For the text-containing cell, return its midpoint in (x, y) coordinate format. 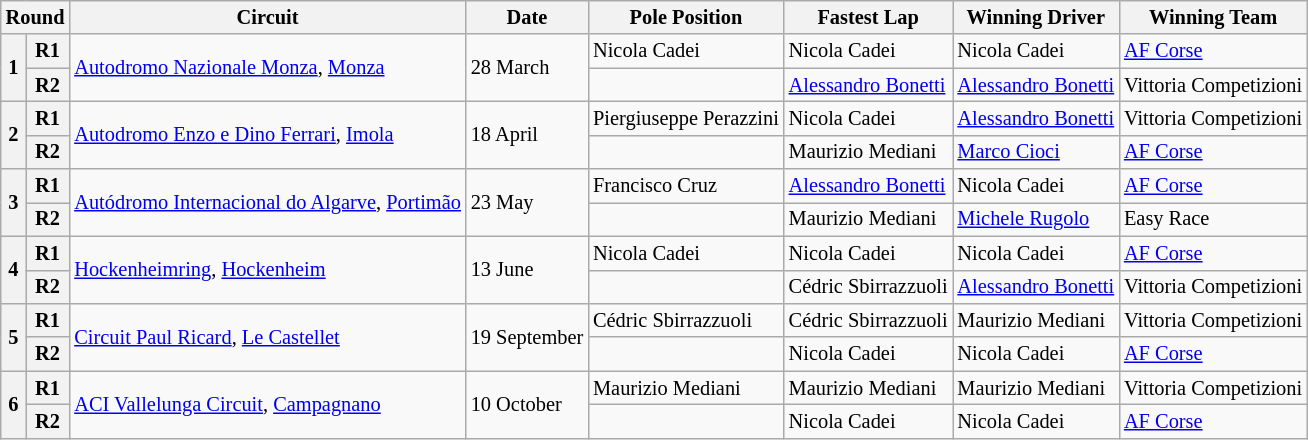
Easy Race (1213, 219)
18 April (527, 134)
Autodromo Nazionale Monza, Monza (267, 68)
4 (14, 270)
Hockenheimring, Hockenheim (267, 270)
Winning Driver (1036, 17)
Circuit Paul Ricard, Le Castellet (267, 336)
Francisco Cruz (686, 186)
ACI Vallelunga Circuit, Campagnano (267, 404)
Marco Cioci (1036, 152)
Autódromo Internacional do Algarve, Portimão (267, 202)
10 October (527, 404)
Autodromo Enzo e Dino Ferrari, Imola (267, 134)
Date (527, 17)
19 September (527, 336)
5 (14, 336)
6 (14, 404)
Circuit (267, 17)
13 June (527, 270)
28 March (527, 68)
Michele Rugolo (1036, 219)
2 (14, 134)
1 (14, 68)
Round (36, 17)
Pole Position (686, 17)
Winning Team (1213, 17)
3 (14, 202)
23 May (527, 202)
Piergiuseppe Perazzini (686, 118)
Fastest Lap (868, 17)
